For the text-containing cell, return its midpoint in (x, y) coordinate format. 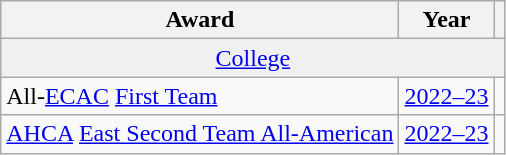
AHCA East Second Team All-American (200, 134)
College (253, 58)
Award (200, 20)
All-ECAC First Team (200, 96)
Year (446, 20)
